Output the (X, Y) coordinate of the center of the cell containing the given text.  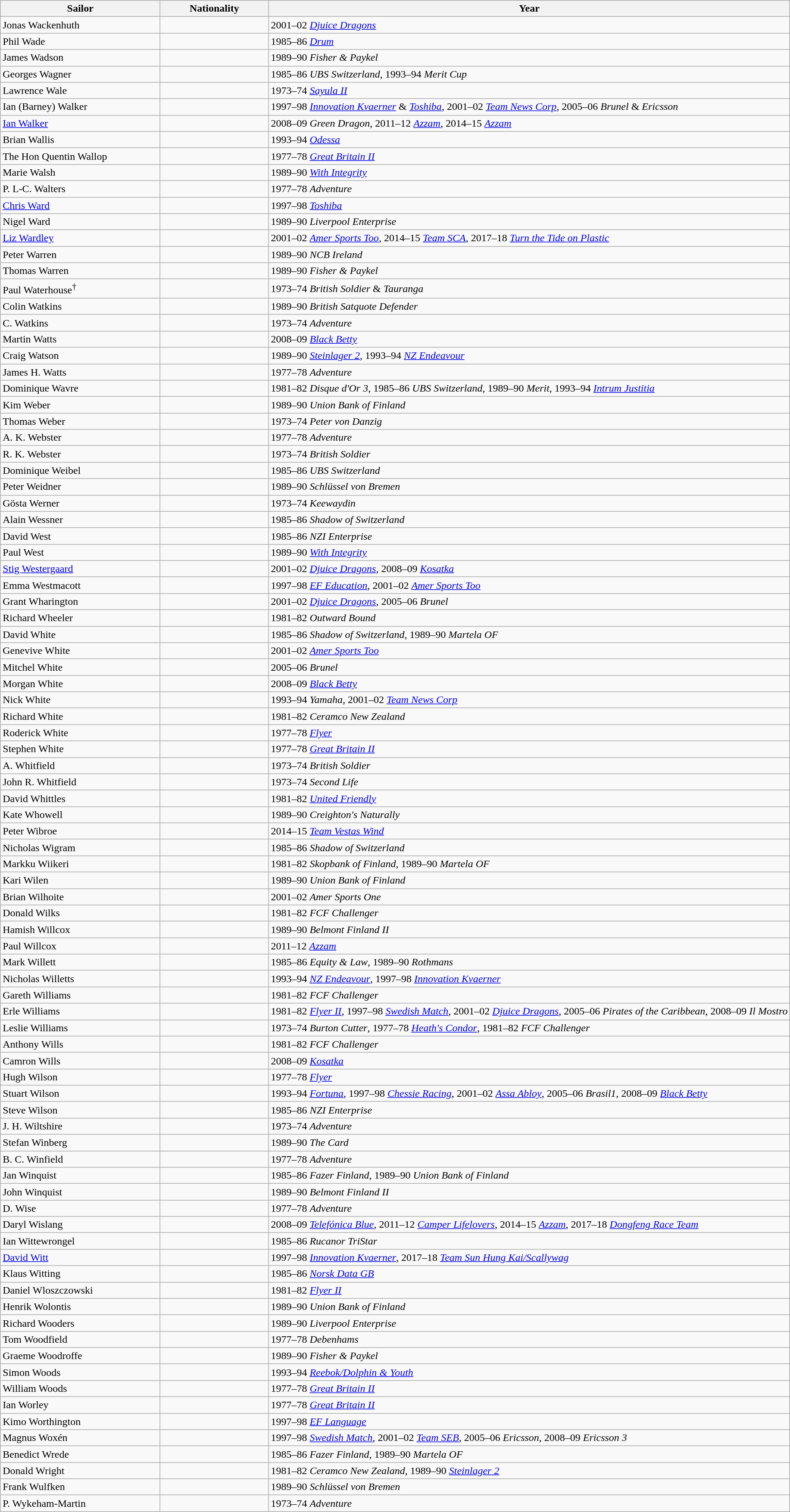
Marie Walsh (80, 172)
1997–98 Innovation Kvaerner & Toshiba, 2001–02 Team News Corp, 2005–06 Brunel & Ericsson (529, 107)
Benedict Wrede (80, 1454)
Gösta Werner (80, 503)
Ian Walker (80, 123)
John Winquist (80, 1192)
Phil Wade (80, 41)
Paul Waterhouse† (80, 289)
Graeme Woodroffe (80, 1356)
Daniel Wloszczowski (80, 1290)
1981–82 Disque d'Or 3, 1985–86 UBS Switzerland, 1989–90 Merit, 1993–94 Intrum Justitia (529, 389)
The Hon Quentin Wallop (80, 156)
1989–90 NCB Ireland (529, 255)
Ian (Barney) Walker (80, 107)
2008–09 Telefónica Blue, 2011–12 Camper Lifelovers, 2014–15 Azzam, 2017–18 Dongfeng Race Team (529, 1225)
B. C. Winfield (80, 1159)
William Woods (80, 1388)
1973–74 British Soldier & Tauranga (529, 289)
1985–86 Shadow of Switzerland, 1989–90 Martela OF (529, 635)
Dominique Wavre (80, 389)
Hugh Wilson (80, 1077)
A. K. Webster (80, 438)
1985–86 Drum (529, 41)
1981–82 Flyer II (529, 1290)
2005–06 Brunel (529, 667)
1985–86 Fazer Finland, 1989–90 Union Bank of Finland (529, 1176)
Sailor (80, 9)
Georges Wagner (80, 74)
Genevive White (80, 651)
1997–98 EF Education, 2001–02 Amer Sports Too (529, 585)
1985–86 Rucanor TriStar (529, 1241)
Peter Warren (80, 255)
David White (80, 635)
Liz Wardley (80, 238)
Steve Wilson (80, 1110)
Frank Wulfken (80, 1487)
Camron Wills (80, 1061)
John R. Whitfield (80, 782)
Tom Woodfield (80, 1339)
2008–09 Kosatka (529, 1061)
Kim Weber (80, 405)
Donald Wilks (80, 913)
Henrik Wolontis (80, 1307)
2001–02 Djuice Dragons, 2008–09 Kosatka (529, 569)
Jan Winquist (80, 1176)
1997–98 Innovation Kvaerner, 2017–18 Team Sun Hung Kai/Scallywag (529, 1257)
1985–86 Equity & Law, 1989–90 Rothmans (529, 962)
A. Whitfield (80, 765)
1985–86 Fazer Finland, 1989–90 Martela OF (529, 1454)
1993–94 Odessa (529, 140)
Lawrence Wale (80, 90)
James Wadson (80, 58)
Paul West (80, 552)
Brian Wallis (80, 140)
Roderick White (80, 733)
Chris Ward (80, 205)
Nigel Ward (80, 222)
Peter Weidner (80, 487)
1981–82 United Friendly (529, 798)
Jonas Wackenhuth (80, 25)
2001–02 Amer Sports Too (529, 651)
1997–98 Toshiba (529, 205)
Mitchel White (80, 667)
Dominique Weibel (80, 470)
Mark Willett (80, 962)
Colin Watkins (80, 306)
Daryl Wislang (80, 1225)
Nicholas Willetts (80, 979)
2008–09 Green Dragon, 2011–12 Azzam, 2014–15 Azzam (529, 123)
David West (80, 536)
Craig Watson (80, 356)
Grant Wharington (80, 601)
Alain Wessner (80, 520)
1973–74 Keewaydin (529, 503)
Magnus Woxén (80, 1438)
1973–74 Second Life (529, 782)
1993–94 Reebok/Dolphin & Youth (529, 1372)
P. Wykeham-Martin (80, 1503)
Klaus Witting (80, 1274)
Nationality (215, 9)
Gareth Williams (80, 995)
1973–74 Peter von Danzig (529, 421)
James H. Watts (80, 372)
Kate Whowell (80, 815)
1997–98 EF Language (529, 1422)
Morgan White (80, 684)
2001–02 Amer Sports One (529, 897)
1973–74 Sayula II (529, 90)
Richard White (80, 716)
Brian Wilhoite (80, 897)
1989–90 British Satquote Defender (529, 306)
1981–82 Flyer II, 1997–98 Swedish Match, 2001–02 Djuice Dragons, 2005–06 Pirates of the Caribbean, 2008–09 Il Mostro (529, 1011)
1981–82 Ceramco New Zealand (529, 716)
1985–86 Norsk Data GB (529, 1274)
Richard Wheeler (80, 618)
2001–02 Djuice Dragons (529, 25)
Simon Woods (80, 1372)
Leslie Williams (80, 1028)
2001–02 Amer Sports Too, 2014–15 Team SCA, 2017–18 Turn the Tide on Plastic (529, 238)
Martin Watts (80, 339)
2014–15 Team Vestas Wind (529, 831)
1985–86 UBS Switzerland (529, 470)
Richard Wooders (80, 1323)
C. Watkins (80, 323)
1993–94 NZ Endeavour, 1997–98 Innovation Kvaerner (529, 979)
Emma Westmacott (80, 585)
Year (529, 9)
Ian Worley (80, 1405)
Markku Wiikeri (80, 864)
1997–98 Swedish Match, 2001–02 Team SEB, 2005–06 Ericsson, 2008–09 Ericsson 3 (529, 1438)
Stig Westergaard (80, 569)
D. Wise (80, 1208)
1981–82 Ceramco New Zealand, 1989–90 Steinlager 2 (529, 1471)
R. K. Webster (80, 454)
Thomas Weber (80, 421)
P. L-C. Walters (80, 189)
1989–90 Creighton's Naturally (529, 815)
Kari Wilen (80, 880)
Stefan Winberg (80, 1143)
1985–86 UBS Switzerland, 1993–94 Merit Cup (529, 74)
2001–02 Djuice Dragons, 2005–06 Brunel (529, 601)
2011–12 Azzam (529, 946)
David Witt (80, 1257)
Stephen White (80, 749)
Donald Wright (80, 1471)
David Whittles (80, 798)
1989–90 Steinlager 2, 1993–94 NZ Endeavour (529, 356)
1993–94 Yamaha, 2001–02 Team News Corp (529, 700)
1973–74 Burton Cutter, 1977–78 Heath's Condor, 1981–82 FCF Challenger (529, 1028)
1981–82 Outward Bound (529, 618)
J. H. Wiltshire (80, 1126)
1977–78 Debenhams (529, 1339)
Hamish Willcox (80, 930)
Paul Willcox (80, 946)
1993–94 Fortuna, 1997–98 Chessie Racing, 2001–02 Assa Abloy, 2005–06 Brasil1, 2008–09 Black Betty (529, 1093)
Nick White (80, 700)
Stuart Wilson (80, 1093)
Thomas Warren (80, 271)
Ian Wittewrongel (80, 1241)
Anthony Wills (80, 1044)
1981–82 Skopbank of Finland, 1989–90 Martela OF (529, 864)
Peter Wibroe (80, 831)
Kimo Worthington (80, 1422)
Nicholas Wigram (80, 847)
Erle Williams (80, 1011)
1989–90 The Card (529, 1143)
